Search for the cell housing the specified text and yield its [x, y] center coordinate. 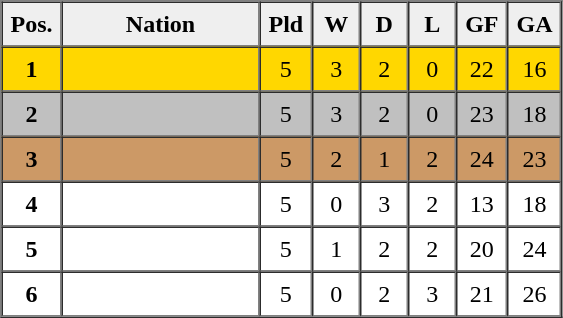
GA [535, 24]
W [336, 24]
Pld [286, 24]
13 [482, 204]
Nation [161, 24]
Pos. [32, 24]
L [432, 24]
GF [482, 24]
16 [535, 68]
6 [32, 294]
21 [482, 294]
D [384, 24]
26 [535, 294]
20 [482, 248]
22 [482, 68]
4 [32, 204]
